Locate the cell with the specified text and output its [X, Y] center coordinate. 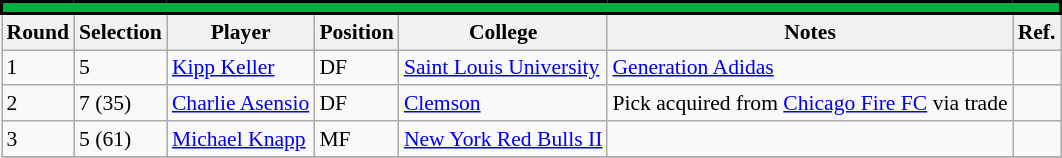
5 (61) [120, 139]
2 [38, 104]
Player [240, 32]
MF [356, 139]
Michael Knapp [240, 139]
1 [38, 68]
Clemson [504, 104]
Kipp Keller [240, 68]
Position [356, 32]
3 [38, 139]
Generation Adidas [810, 68]
Ref. [1037, 32]
Selection [120, 32]
College [504, 32]
Pick acquired from Chicago Fire FC via trade [810, 104]
Saint Louis University [504, 68]
Round [38, 32]
7 (35) [120, 104]
5 [120, 68]
Notes [810, 32]
New York Red Bulls II [504, 139]
Charlie Asensio [240, 104]
